Capture the cell that displays the provided text and extract its (x, y) central coordinate. 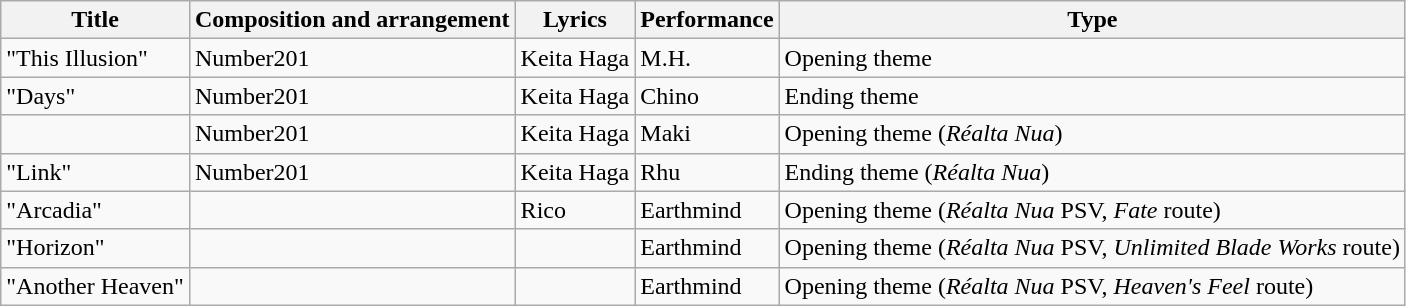
Opening theme (Réalta Nua PSV, Fate route) (1092, 210)
Opening theme (Réalta Nua PSV, Unlimited Blade Works route) (1092, 248)
"Link" (96, 172)
"Days" (96, 96)
"This Illusion" (96, 58)
Lyrics (575, 20)
Type (1092, 20)
Ending theme (Réalta Nua) (1092, 172)
Ending theme (1092, 96)
Chino (707, 96)
Opening theme (Réalta Nua) (1092, 134)
"Arcadia" (96, 210)
Performance (707, 20)
"Another Heaven" (96, 286)
M.H. (707, 58)
Opening theme (Réalta Nua PSV, Heaven's Feel route) (1092, 286)
"Horizon" (96, 248)
Rico (575, 210)
Maki (707, 134)
Opening theme (1092, 58)
Composition and arrangement (352, 20)
Title (96, 20)
Rhu (707, 172)
